Find where the given text appears and provide that cell's center as [X, Y] coordinate. 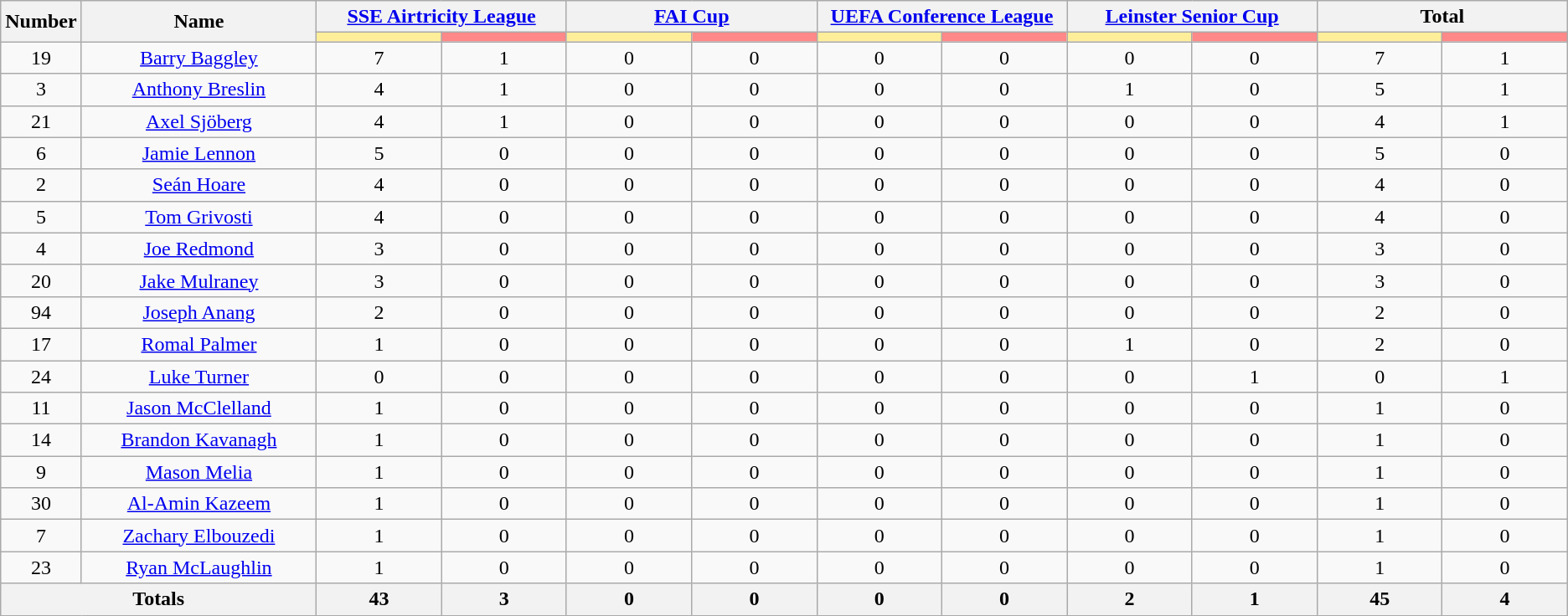
Totals [159, 599]
Joseph Anang [199, 312]
Leinster Senior Cup [1193, 17]
Mason Melia [199, 472]
Barry Baggley [199, 58]
Jamie Lennon [199, 153]
94 [41, 312]
Jason McClelland [199, 408]
Name [199, 22]
21 [41, 121]
FAI Cup [692, 17]
Axel Sjöberg [199, 121]
Joe Redmond [199, 249]
Seán Hoare [199, 185]
45 [1379, 599]
Luke Turner [199, 376]
Al-Amin Kazeem [199, 504]
Anthony Breslin [199, 90]
Tom Grivosti [199, 217]
Zachary Elbouzedi [199, 536]
19 [41, 58]
6 [41, 153]
43 [379, 599]
30 [41, 504]
24 [41, 376]
11 [41, 408]
23 [41, 567]
Total [1442, 17]
14 [41, 440]
9 [41, 472]
UEFA Conference League [941, 17]
SSE Airtricity League [442, 17]
Jake Mulraney [199, 280]
20 [41, 280]
Number [41, 22]
Ryan McLaughlin [199, 567]
17 [41, 344]
Brandon Kavanagh [199, 440]
Romal Palmer [199, 344]
